Return (X, Y) of the center of cell containing provided text 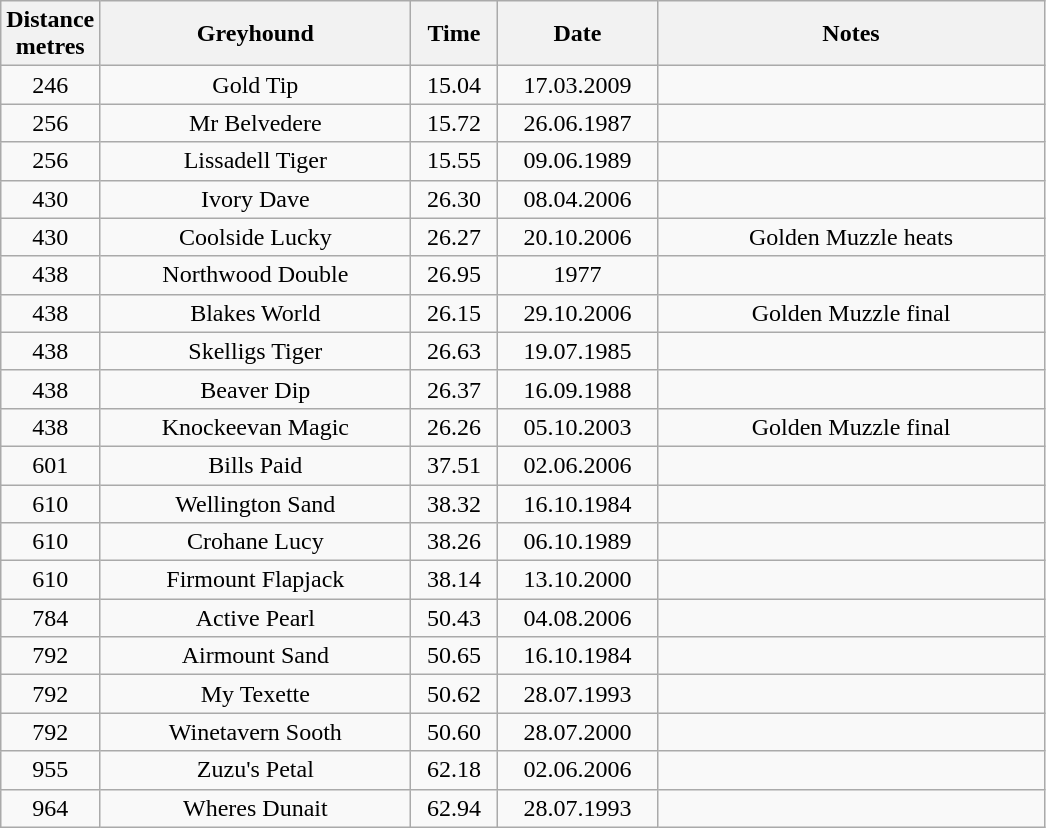
Bills Paid (256, 465)
04.08.2006 (578, 618)
Golden Muzzle heats (851, 237)
38.32 (454, 503)
1977 (578, 275)
Beaver Dip (256, 389)
08.04.2006 (578, 199)
Mr Belvedere (256, 123)
26.06.1987 (578, 123)
50.65 (454, 656)
Time (454, 34)
Northwood Double (256, 275)
Coolside Lucky (256, 237)
13.10.2000 (578, 580)
Lissadell Tiger (256, 161)
Wellington Sand (256, 503)
15.72 (454, 123)
Notes (851, 34)
784 (50, 618)
15.55 (454, 161)
16.09.1988 (578, 389)
28.07.2000 (578, 732)
964 (50, 808)
Crohane Lucy (256, 542)
29.10.2006 (578, 313)
Blakes World (256, 313)
My Texette (256, 694)
20.10.2006 (578, 237)
26.37 (454, 389)
Date (578, 34)
38.26 (454, 542)
Wheres Dunait (256, 808)
38.14 (454, 580)
50.62 (454, 694)
246 (50, 85)
50.43 (454, 618)
Active Pearl (256, 618)
06.10.1989 (578, 542)
15.04 (454, 85)
26.30 (454, 199)
Zuzu's Petal (256, 770)
09.06.1989 (578, 161)
955 (50, 770)
26.26 (454, 427)
05.10.2003 (578, 427)
62.94 (454, 808)
62.18 (454, 770)
601 (50, 465)
Knockeevan Magic (256, 427)
26.63 (454, 351)
26.27 (454, 237)
Firmount Flapjack (256, 580)
Greyhound (256, 34)
50.60 (454, 732)
Ivory Dave (256, 199)
Distance metres (50, 34)
Winetavern Sooth (256, 732)
26.15 (454, 313)
Airmount Sand (256, 656)
37.51 (454, 465)
Skelligs Tiger (256, 351)
Gold Tip (256, 85)
17.03.2009 (578, 85)
19.07.1985 (578, 351)
26.95 (454, 275)
